Return the [X, Y] coordinate for the center point of the cell that contains the specified text.  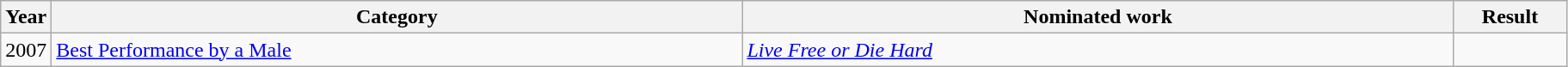
2007 [26, 50]
Result [1510, 17]
Best Performance by a Male [397, 50]
Year [26, 17]
Category [397, 17]
Live Free or Die Hard [1098, 50]
Nominated work [1098, 17]
